Output the (x, y) coordinate of the center of the cell containing the given text.  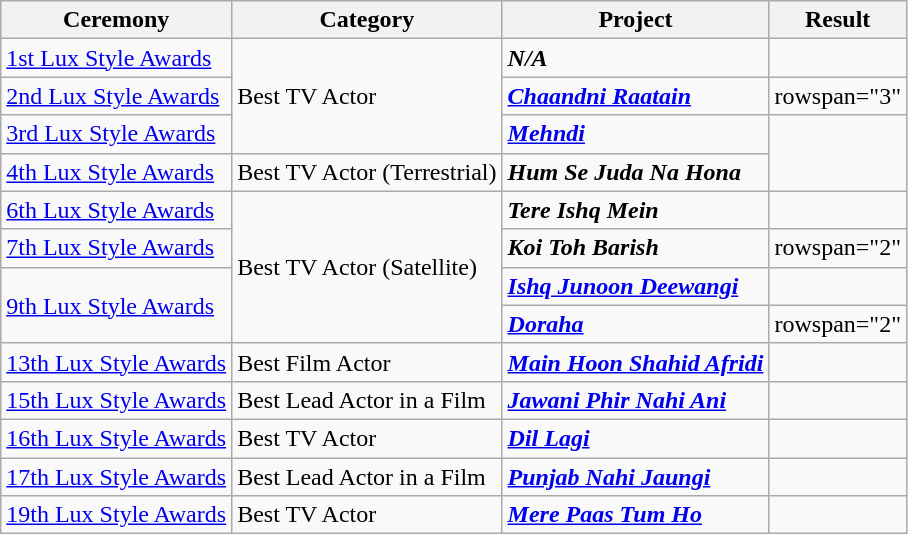
Category (367, 20)
17th Lux Style Awards (116, 477)
Doraha (636, 324)
19th Lux Style Awards (116, 515)
15th Lux Style Awards (116, 400)
Best TV Actor (Satellite) (367, 267)
Ceremony (116, 20)
Koi Toh Barish (636, 248)
Best Film Actor (367, 362)
Result (838, 20)
Best TV Actor (Terrestrial) (367, 172)
Chaandni Raatain (636, 96)
13th Lux Style Awards (116, 362)
Punjab Nahi Jaungi (636, 477)
2nd Lux Style Awards (116, 96)
Main Hoon Shahid Afridi (636, 362)
1st Lux Style Awards (116, 58)
N/A (636, 58)
Mehndi (636, 134)
3rd Lux Style Awards (116, 134)
Hum Se Juda Na Hona (636, 172)
16th Lux Style Awards (116, 438)
Tere Ishq Mein (636, 210)
rowspan="3" (838, 96)
9th Lux Style Awards (116, 305)
6th Lux Style Awards (116, 210)
4th Lux Style Awards (116, 172)
Jawani Phir Nahi Ani (636, 400)
Mere Paas Tum Ho (636, 515)
Ishq Junoon Deewangi (636, 286)
7th Lux Style Awards (116, 248)
Project (636, 20)
Dil Lagi (636, 438)
